From the cell containing the given text, extract its center point as (X, Y) coordinate. 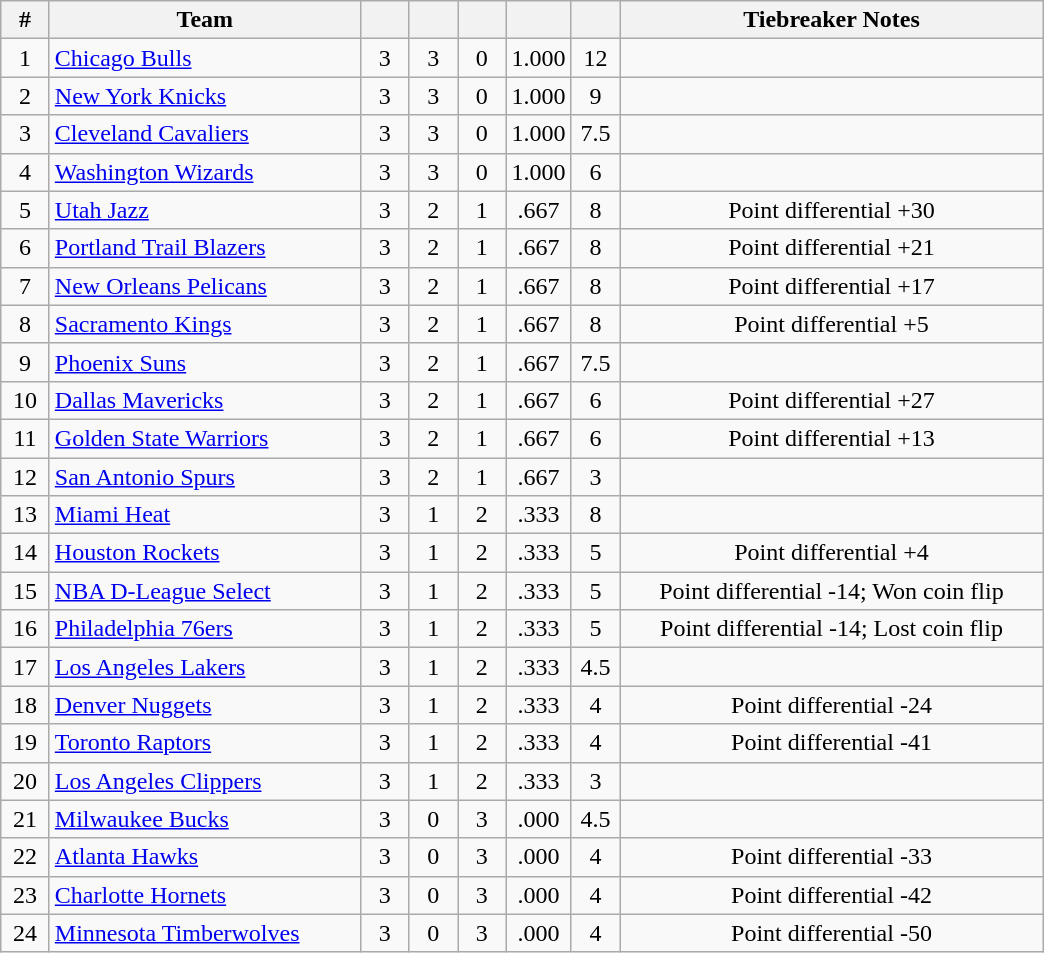
Los Angeles Clippers (204, 781)
Minnesota Timberwolves (204, 933)
15 (26, 591)
Denver Nuggets (204, 705)
Point differential +4 (832, 553)
16 (26, 629)
Point differential +21 (832, 248)
Phoenix Suns (204, 362)
24 (26, 933)
NBA D-League Select (204, 591)
Washington Wizards (204, 172)
13 (26, 515)
18 (26, 705)
Point differential -33 (832, 857)
Tiebreaker Notes (832, 20)
23 (26, 895)
Team (204, 20)
Point differential +5 (832, 324)
Point differential -41 (832, 743)
Point differential +17 (832, 286)
Los Angeles Lakers (204, 667)
Chicago Bulls (204, 58)
Point differential -14; Won coin flip (832, 591)
Cleveland Cavaliers (204, 134)
17 (26, 667)
Sacramento Kings (204, 324)
Dallas Mavericks (204, 400)
Point differential -50 (832, 933)
11 (26, 438)
New York Knicks (204, 96)
20 (26, 781)
21 (26, 819)
Point differential +27 (832, 400)
Milwaukee Bucks (204, 819)
San Antonio Spurs (204, 477)
New Orleans Pelicans (204, 286)
22 (26, 857)
Point differential +13 (832, 438)
Atlanta Hawks (204, 857)
Charlotte Hornets (204, 895)
Houston Rockets (204, 553)
Utah Jazz (204, 210)
19 (26, 743)
Point differential -24 (832, 705)
7 (26, 286)
10 (26, 400)
Portland Trail Blazers (204, 248)
# (26, 20)
Point differential -42 (832, 895)
14 (26, 553)
Golden State Warriors (204, 438)
Toronto Raptors (204, 743)
Miami Heat (204, 515)
Point differential +30 (832, 210)
Philadelphia 76ers (204, 629)
Point differential -14; Lost coin flip (832, 629)
